Pinpoint the cell where the given text exists, returning its [X, Y] midpoint coordinate. 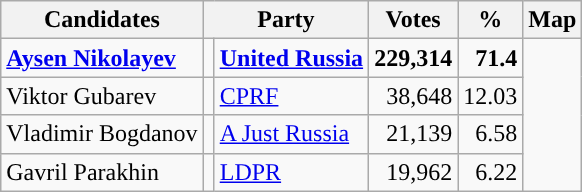
United Russia [291, 58]
12.03 [490, 96]
Aysen Nikolayev [102, 58]
71.4 [490, 58]
Party [286, 20]
Gavril Parakhin [102, 172]
Viktor Gubarev [102, 96]
Candidates [102, 20]
Vladimir Bogdanov [102, 134]
A Just Russia [291, 134]
229,314 [414, 58]
Map [552, 20]
21,139 [414, 134]
CPRF [291, 96]
19,962 [414, 172]
LDPR [291, 172]
6.22 [490, 172]
Votes [414, 20]
% [490, 20]
6.58 [490, 134]
38,648 [414, 96]
